Extract the (x, y) coordinate from the center of the cell holding the provided text.  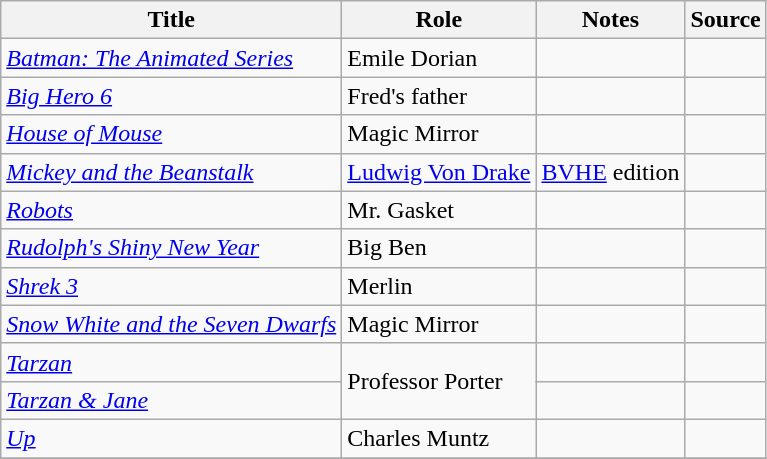
Charles Muntz (439, 438)
House of Mouse (172, 134)
Mickey and the Beanstalk (172, 172)
Big Hero 6 (172, 96)
Tarzan (172, 362)
Emile Dorian (439, 58)
Tarzan & Jane (172, 400)
Rudolph's Shiny New Year (172, 248)
Notes (610, 20)
Robots (172, 210)
BVHE edition (610, 172)
Snow White and the Seven Dwarfs (172, 324)
Title (172, 20)
Merlin (439, 286)
Source (726, 20)
Fred's father (439, 96)
Role (439, 20)
Shrek 3 (172, 286)
Batman: The Animated Series (172, 58)
Big Ben (439, 248)
Professor Porter (439, 381)
Ludwig Von Drake (439, 172)
Up (172, 438)
Mr. Gasket (439, 210)
